Return the (X, Y) coordinate for the center point of the cell that contains the specified text.  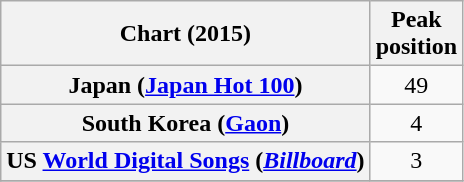
Japan (Japan Hot 100) (186, 85)
Chart (2015) (186, 34)
US World Digital Songs (Billboard) (186, 161)
South Korea (Gaon) (186, 123)
3 (416, 161)
49 (416, 85)
Peakposition (416, 34)
4 (416, 123)
